Search for the cell housing the specified text and yield its (x, y) center coordinate. 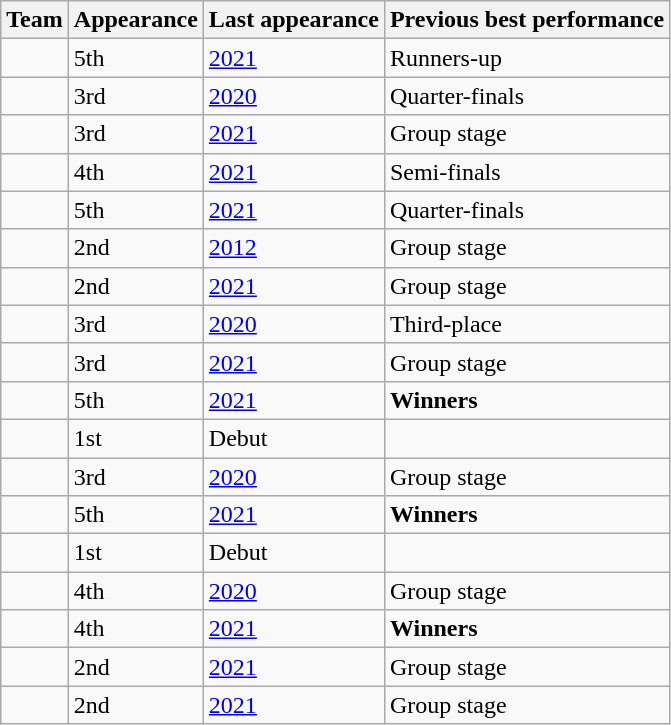
Appearance (136, 20)
Semi-finals (526, 172)
Runners-up (526, 58)
Previous best performance (526, 20)
Last appearance (294, 20)
2012 (294, 248)
Team (35, 20)
Third-place (526, 324)
